Return (X, Y) of the center of cell containing provided text 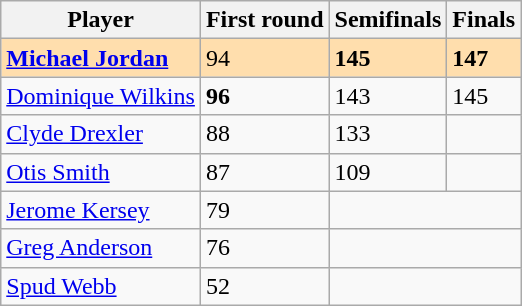
Greg Anderson (101, 248)
Jerome Kersey (101, 210)
147 (484, 58)
Spud Webb (101, 286)
94 (264, 58)
87 (264, 172)
Dominique Wilkins (101, 96)
133 (388, 134)
Finals (484, 20)
52 (264, 286)
First round (264, 20)
Semifinals (388, 20)
143 (388, 96)
Otis Smith (101, 172)
96 (264, 96)
Michael Jordan (101, 58)
Player (101, 20)
88 (264, 134)
76 (264, 248)
79 (264, 210)
109 (388, 172)
Clyde Drexler (101, 134)
